Return (x, y) of the center of cell containing provided text 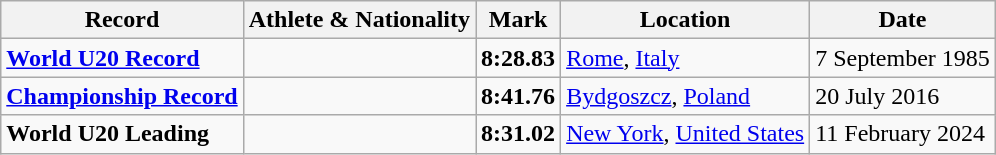
8:41.76 (518, 96)
World U20 Leading (122, 134)
11 February 2024 (903, 134)
Location (686, 20)
8:31.02 (518, 134)
Record (122, 20)
New York, United States (686, 134)
Athlete & Nationality (359, 20)
7 September 1985 (903, 58)
8:28.83 (518, 58)
World U20 Record (122, 58)
Rome, Italy (686, 58)
Bydgoszcz, Poland (686, 96)
Date (903, 20)
Championship Record (122, 96)
20 July 2016 (903, 96)
Mark (518, 20)
